Determine the (x, y) coordinate at the center of the cell enclosing the given text.  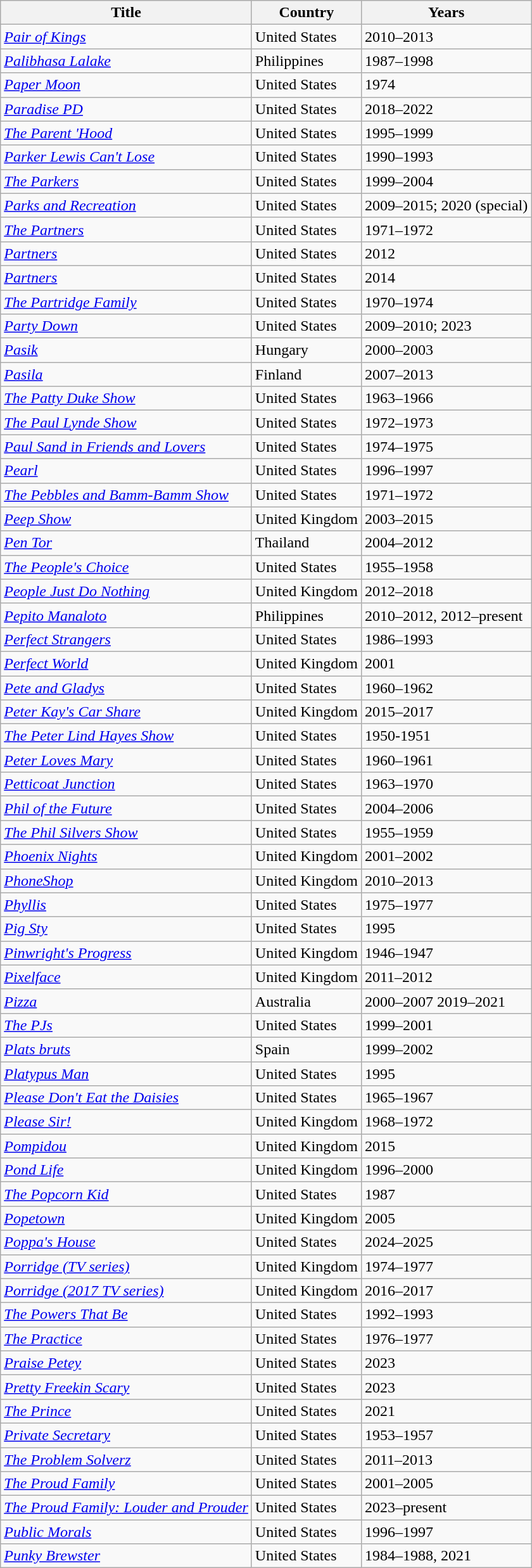
The Powers That Be (127, 1315)
2011–2013 (446, 1459)
Punky Brewster (127, 1556)
2005 (446, 1218)
1987–1998 (446, 61)
1999–2001 (446, 1025)
Praise Petey (127, 1363)
Private Secretary (127, 1435)
2004–2012 (446, 543)
The People's Choice (127, 567)
The Practice (127, 1339)
1950-1951 (446, 736)
The Parent 'Hood (127, 133)
1960–1961 (446, 760)
2012 (446, 253)
2015–2017 (446, 712)
The PJs (127, 1025)
1965–1967 (446, 1098)
1953–1957 (446, 1435)
Pearl (127, 471)
1963–1970 (446, 784)
The Peter Lind Hayes Show (127, 736)
Peter Loves Mary (127, 760)
2009–2015; 2020 (special) (446, 205)
Petticoat Junction (127, 784)
1974–1977 (446, 1266)
2024–2025 (446, 1242)
Pretty Freekin Scary (127, 1387)
1968–1972 (446, 1122)
Parker Lewis Can't Lose (127, 157)
Phil of the Future (127, 808)
Peep Show (127, 519)
Paper Moon (127, 85)
Spain (307, 1049)
Please Sir! (127, 1122)
1974–1975 (446, 447)
2023–present (446, 1508)
The Parkers (127, 181)
Party Down (127, 326)
The Prince (127, 1411)
2000–2007 2019–2021 (446, 1001)
Finland (307, 374)
Poppa's House (127, 1242)
2009–2010; 2023 (446, 326)
Plats bruts (127, 1049)
The Partners (127, 229)
Years (446, 13)
People Just Do Nothing (127, 591)
1986–1993 (446, 639)
1975–1977 (446, 905)
Palibhasa Lalake (127, 61)
2004–2006 (446, 808)
Phyllis (127, 905)
2018–2022 (446, 109)
Phoenix Nights (127, 857)
1972–1973 (446, 423)
1955–1958 (446, 567)
Pasik (127, 350)
1992–1993 (446, 1315)
Porridge (2017 TV series) (127, 1291)
1984–1988, 2021 (446, 1556)
1999–2002 (446, 1049)
2000–2003 (446, 350)
Perfect Strangers (127, 639)
Paul Sand in Friends and Lovers (127, 447)
2001 (446, 663)
Australia (307, 1001)
Pig Sty (127, 929)
2001–2002 (446, 857)
Perfect World (127, 663)
2011–2012 (446, 977)
1990–1993 (446, 157)
2012–2018 (446, 591)
1963–1966 (446, 398)
Pair of Kings (127, 37)
Pompidou (127, 1146)
Pinwright's Progress (127, 953)
Porridge (TV series) (127, 1266)
2015 (446, 1146)
The Proud Family: Louder and Prouder (127, 1508)
Pete and Gladys (127, 687)
2010–2012, 2012–present (446, 615)
The Proud Family (127, 1484)
Parks and Recreation (127, 205)
Thailand (307, 543)
1946–1947 (446, 953)
Pizza (127, 1001)
1996–2000 (446, 1170)
The Problem Solverz (127, 1459)
1976–1977 (446, 1339)
Peter Kay's Car Share (127, 712)
The Popcorn Kid (127, 1194)
1970–1974 (446, 302)
1999–2004 (446, 181)
PhoneShop (127, 881)
The Patty Duke Show (127, 398)
Paradise PD (127, 109)
1987 (446, 1194)
Pasila (127, 374)
Hungary (307, 350)
Pixelface (127, 977)
Country (307, 13)
Pond Life (127, 1170)
The Phil Silvers Show (127, 832)
Please Don't Eat the Daisies (127, 1098)
Title (127, 13)
Platypus Man (127, 1074)
1974 (446, 85)
2014 (446, 277)
1955–1959 (446, 832)
2021 (446, 1411)
Popetown (127, 1218)
Public Morals (127, 1532)
Pen Tor (127, 543)
Pepito Manaloto (127, 615)
1995–1999 (446, 133)
1960–1962 (446, 687)
The Paul Lynde Show (127, 423)
2003–2015 (446, 519)
2016–2017 (446, 1291)
The Partridge Family (127, 302)
The Pebbles and Bamm-Bamm Show (127, 495)
2007–2013 (446, 374)
2001–2005 (446, 1484)
